Provide the (x, y) coordinate of the cell's center where the given text is located.  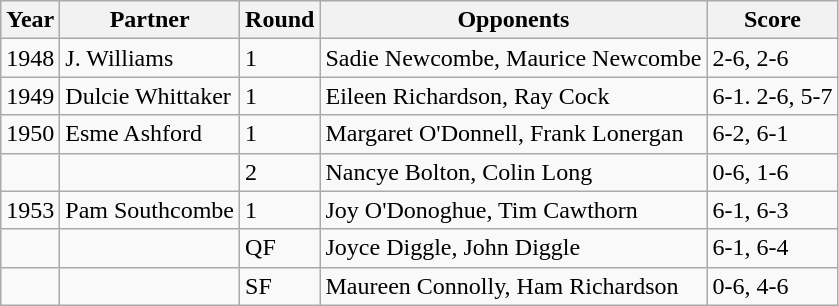
1950 (30, 134)
1953 (30, 210)
Round (280, 20)
1948 (30, 58)
Sadie Newcombe, Maurice Newcombe (514, 58)
2 (280, 172)
Eileen Richardson, Ray Cock (514, 96)
6-1. 2-6, 5-7 (772, 96)
Esme Ashford (150, 134)
Maureen Connolly, Ham Richardson (514, 286)
0-6, 1-6 (772, 172)
6-1, 6-4 (772, 248)
Dulcie Whittaker (150, 96)
Margaret O'Donnell, Frank Lonergan (514, 134)
J. Williams (150, 58)
Joy O'Donoghue, Tim Cawthorn (514, 210)
QF (280, 248)
Partner (150, 20)
Year (30, 20)
Nancye Bolton, Colin Long (514, 172)
SF (280, 286)
Pam Southcombe (150, 210)
0-6, 4-6 (772, 286)
Opponents (514, 20)
1949 (30, 96)
2-6, 2-6 (772, 58)
Joyce Diggle, John Diggle (514, 248)
6-2, 6-1 (772, 134)
Score (772, 20)
6-1, 6-3 (772, 210)
